For the text-containing cell, return its midpoint in (X, Y) coordinate format. 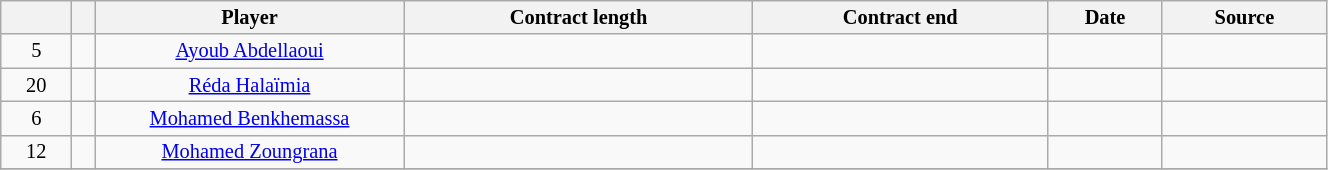
20 (36, 85)
Ayoub Abdellaoui (250, 51)
5 (36, 51)
Mohamed Zoungrana (250, 152)
Date (1106, 17)
Player (250, 17)
6 (36, 118)
Réda Halaïmia (250, 85)
Contract end (900, 17)
Contract length (578, 17)
12 (36, 152)
Source (1244, 17)
Mohamed Benkhemassa (250, 118)
